Scan for the cell matching the given text and deliver its (X, Y) coordinate at center. 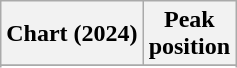
Peakposition (189, 34)
Chart (2024) (72, 34)
